Pinpoint the cell where the given text exists, returning its [X, Y] midpoint coordinate. 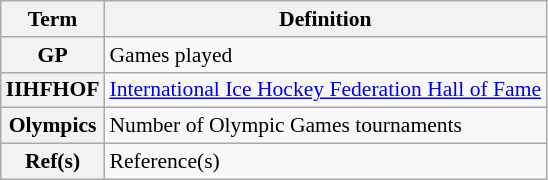
Reference(s) [325, 162]
Games played [325, 55]
Olympics [53, 126]
Number of Olympic Games tournaments [325, 126]
Ref(s) [53, 162]
Term [53, 19]
GP [53, 55]
Definition [325, 19]
International Ice Hockey Federation Hall of Fame [325, 90]
IIHFHOF [53, 90]
